Search for the cell housing the specified text and yield its [x, y] center coordinate. 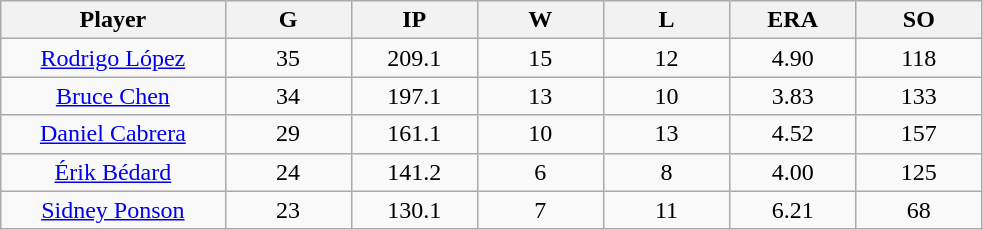
68 [919, 210]
11 [666, 210]
SO [919, 20]
L [666, 20]
24 [288, 172]
161.1 [414, 134]
6 [540, 172]
125 [919, 172]
130.1 [414, 210]
3.83 [793, 96]
Bruce Chen [113, 96]
7 [540, 210]
Érik Bédard [113, 172]
8 [666, 172]
6.21 [793, 210]
Player [113, 20]
12 [666, 58]
197.1 [414, 96]
23 [288, 210]
4.00 [793, 172]
4.52 [793, 134]
133 [919, 96]
34 [288, 96]
4.90 [793, 58]
157 [919, 134]
29 [288, 134]
IP [414, 20]
35 [288, 58]
15 [540, 58]
Sidney Ponson [113, 210]
G [288, 20]
141.2 [414, 172]
Rodrigo López [113, 58]
ERA [793, 20]
W [540, 20]
Daniel Cabrera [113, 134]
118 [919, 58]
209.1 [414, 58]
